Find where the given text appears and provide that cell's center as [X, Y] coordinate. 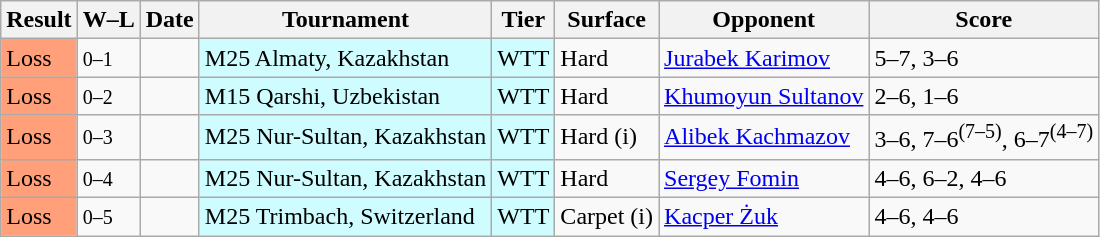
Sergey Fomin [764, 178]
Tier [524, 20]
Tournament [346, 20]
Jurabek Karimov [764, 58]
0–1 [108, 58]
Carpet (i) [607, 217]
Khumoyun Sultanov [764, 96]
M25 Almaty, Kazakhstan [346, 58]
M25 Trimbach, Switzerland [346, 217]
Date [170, 20]
5–7, 3–6 [984, 58]
Kacper Żuk [764, 217]
0–3 [108, 138]
Result [39, 20]
Surface [607, 20]
Opponent [764, 20]
0–4 [108, 178]
3–6, 7–6(7–5), 6–7(4–7) [984, 138]
M15 Qarshi, Uzbekistan [346, 96]
4–6, 4–6 [984, 217]
W–L [108, 20]
2–6, 1–6 [984, 96]
Score [984, 20]
0–5 [108, 217]
0–2 [108, 96]
Hard (i) [607, 138]
Alibek Kachmazov [764, 138]
4–6, 6–2, 4–6 [984, 178]
